Determine the [x, y] coordinate at the center of the cell enclosing the given text.  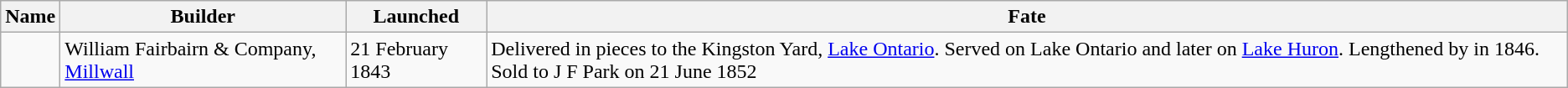
Builder [203, 17]
Launched [416, 17]
Fate [1027, 17]
Name [30, 17]
21 February 1843 [416, 60]
William Fairbairn & Company, Millwall [203, 60]
